Find where the given text appears and provide that cell's center as (x, y) coordinate. 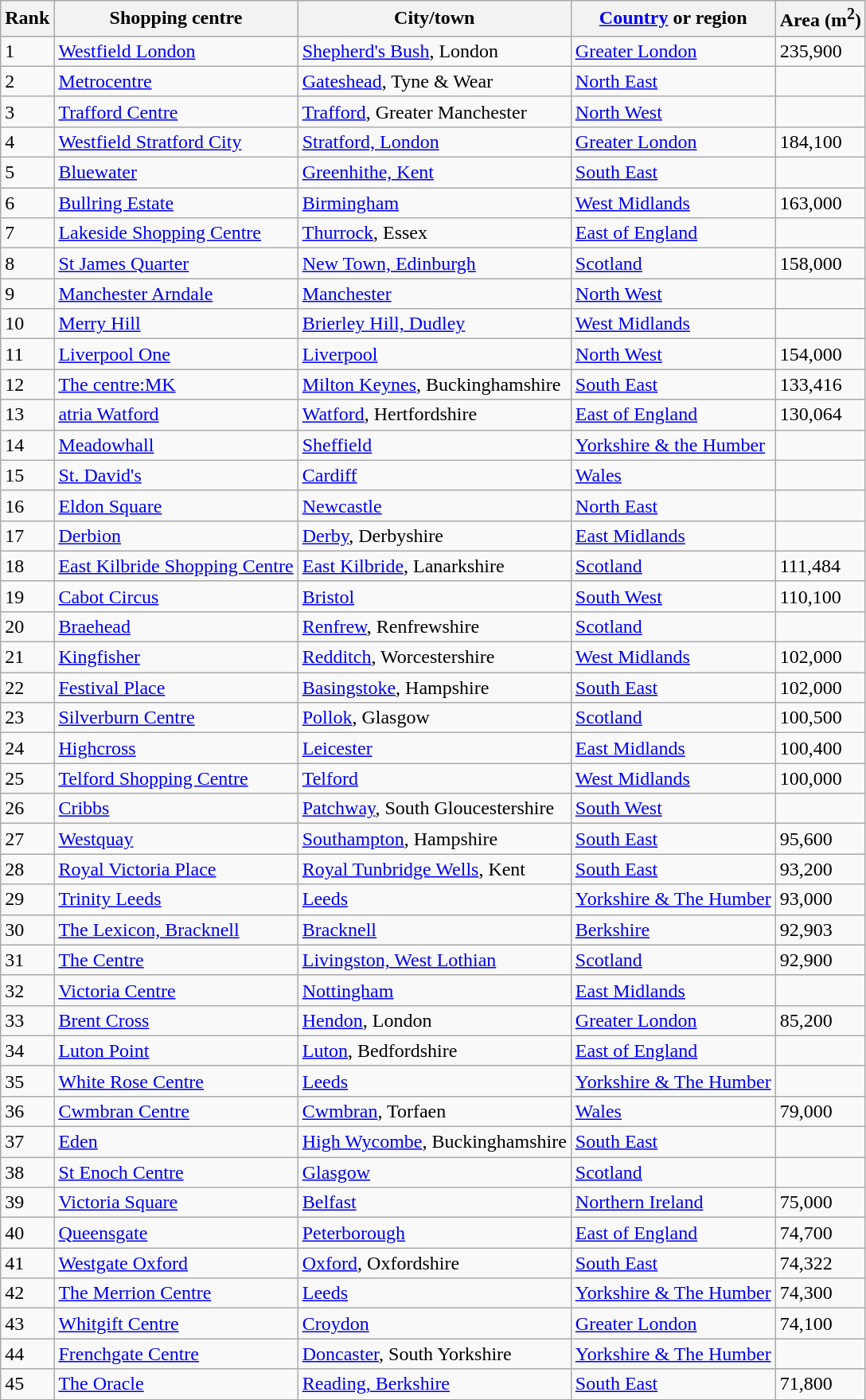
27 (27, 839)
Northern Ireland (673, 1203)
Milton Keynes, Buckinghamshire (435, 384)
39 (27, 1203)
Cabot Circus (176, 596)
74,322 (820, 1263)
Shopping centre (176, 19)
Victoria Square (176, 1203)
3 (27, 111)
12 (27, 384)
Brierley Hill, Dudley (435, 324)
18 (27, 566)
Merry Hill (176, 324)
28 (27, 869)
92,900 (820, 960)
9 (27, 294)
22 (27, 688)
44 (27, 1354)
Westgate Oxford (176, 1263)
32 (27, 990)
Belfast (435, 1203)
7 (27, 233)
100,400 (820, 748)
Royal Victoria Place (176, 869)
White Rose Centre (176, 1081)
Hendon, London (435, 1020)
71,800 (820, 1384)
Croydon (435, 1324)
High Wycombe, Buckinghamshire (435, 1142)
Leicester (435, 748)
Cardiff (435, 475)
4 (27, 142)
93,000 (820, 899)
Oxford, Oxfordshire (435, 1263)
17 (27, 536)
The centre:MK (176, 384)
Bluewater (176, 173)
31 (27, 960)
37 (27, 1142)
Reading, Berkshire (435, 1384)
Southampton, Hampshire (435, 839)
Livingston, West Lothian (435, 960)
158,000 (820, 263)
42 (27, 1293)
atria Watford (176, 415)
The Centre (176, 960)
25 (27, 778)
Trafford Centre (176, 111)
Thurrock, Essex (435, 233)
East Kilbride, Lanarkshire (435, 566)
15 (27, 475)
23 (27, 718)
35 (27, 1081)
St. David's (176, 475)
13 (27, 415)
184,100 (820, 142)
Sheffield (435, 445)
Manchester (435, 294)
Renfrew, Renfrewshire (435, 626)
30 (27, 930)
79,000 (820, 1111)
Country or region (673, 19)
163,000 (820, 203)
Greenhithe, Kent (435, 173)
Derbion (176, 536)
43 (27, 1324)
14 (27, 445)
Trinity Leeds (176, 899)
East Kilbride Shopping Centre (176, 566)
Peterborough (435, 1233)
33 (27, 1020)
Area (m2) (820, 19)
Patchway, South Gloucestershire (435, 809)
Berkshire (673, 930)
Royal Tunbridge Wells, Kent (435, 869)
Cwmbran Centre (176, 1111)
Silverburn Centre (176, 718)
5 (27, 173)
Liverpool (435, 354)
16 (27, 505)
Braehead (176, 626)
34 (27, 1051)
110,100 (820, 596)
10 (27, 324)
Gateshead, Tyne & Wear (435, 81)
Lakeside Shopping Centre (176, 233)
Redditch, Worcestershire (435, 657)
92,903 (820, 930)
Victoria Centre (176, 990)
Meadowhall (176, 445)
235,900 (820, 51)
111,484 (820, 566)
11 (27, 354)
St James Quarter (176, 263)
Rank (27, 19)
29 (27, 899)
85,200 (820, 1020)
Luton, Bedfordshire (435, 1051)
City/town (435, 19)
36 (27, 1111)
130,064 (820, 415)
Whitgift Centre (176, 1324)
40 (27, 1233)
Birmingham (435, 203)
133,416 (820, 384)
Westfield London (176, 51)
100,000 (820, 778)
26 (27, 809)
95,600 (820, 839)
Yorkshire & the Humber (673, 445)
The Lexicon, Bracknell (176, 930)
Westfield Stratford City (176, 142)
6 (27, 203)
Bristol (435, 596)
Frenchgate Centre (176, 1354)
Newcastle (435, 505)
74,300 (820, 1293)
Pollok, Glasgow (435, 718)
Cribbs (176, 809)
Kingfisher (176, 657)
Cwmbran, Torfaen (435, 1111)
Doncaster, South Yorkshire (435, 1354)
8 (27, 263)
Metrocentre (176, 81)
Stratford, London (435, 142)
Brent Cross (176, 1020)
St Enoch Centre (176, 1172)
20 (27, 626)
Eldon Square (176, 505)
Highcross (176, 748)
Watford, Hertfordshire (435, 415)
New Town, Edinburgh (435, 263)
Glasgow (435, 1172)
Bullring Estate (176, 203)
21 (27, 657)
2 (27, 81)
The Merrion Centre (176, 1293)
Telford Shopping Centre (176, 778)
Telford (435, 778)
24 (27, 748)
Bracknell (435, 930)
Trafford, Greater Manchester (435, 111)
75,000 (820, 1203)
Luton Point (176, 1051)
Shepherd's Bush, London (435, 51)
Liverpool One (176, 354)
Basingstoke, Hampshire (435, 688)
Westquay (176, 839)
Manchester Arndale (176, 294)
41 (27, 1263)
100,500 (820, 718)
74,100 (820, 1324)
45 (27, 1384)
154,000 (820, 354)
Derby, Derbyshire (435, 536)
Eden (176, 1142)
19 (27, 596)
38 (27, 1172)
Queensgate (176, 1233)
93,200 (820, 869)
The Oracle (176, 1384)
Festival Place (176, 688)
Nottingham (435, 990)
74,700 (820, 1233)
1 (27, 51)
